Output the (X, Y) coordinate of the center of the cell containing the given text.  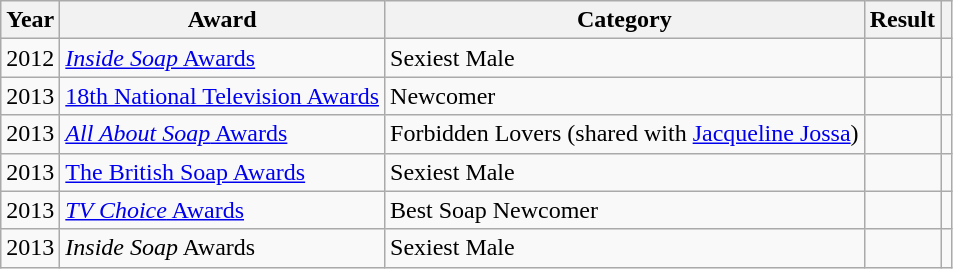
Award (222, 20)
18th National Television Awards (222, 96)
Year (30, 20)
All About Soap Awards (222, 134)
2012 (30, 58)
Best Soap Newcomer (625, 210)
Category (625, 20)
The British Soap Awards (222, 172)
TV Choice Awards (222, 210)
Forbidden Lovers (shared with Jacqueline Jossa) (625, 134)
Newcomer (625, 96)
Result (902, 20)
